Capture the cell that displays the provided text and extract its [X, Y] central coordinate. 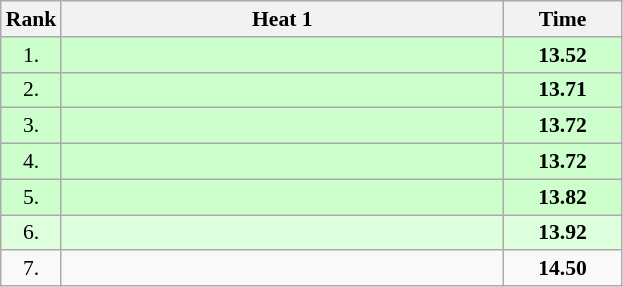
Time [562, 19]
3. [32, 126]
Heat 1 [282, 19]
Rank [32, 19]
1. [32, 55]
5. [32, 197]
13.82 [562, 197]
4. [32, 162]
14.50 [562, 269]
7. [32, 269]
13.71 [562, 90]
6. [32, 233]
2. [32, 90]
13.92 [562, 233]
13.52 [562, 55]
